Extract the (X, Y) coordinate from the center of the cell holding the provided text.  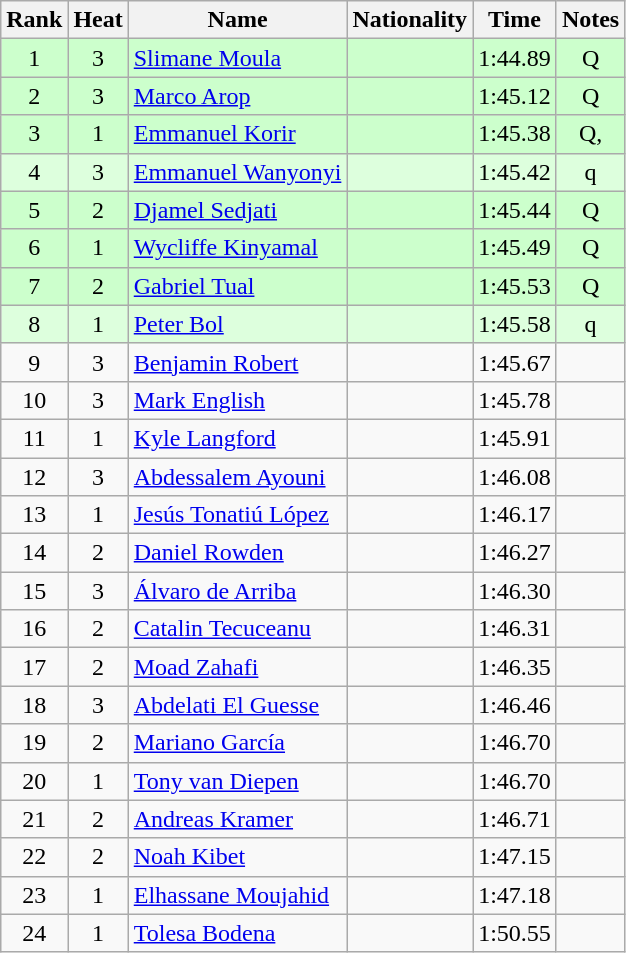
1:46.17 (515, 515)
1:45.38 (515, 134)
1:46.35 (515, 667)
Jesús Tonatiú López (238, 515)
Wycliffe Kinyamal (238, 248)
Q, (590, 134)
Catalin Tecuceanu (238, 629)
Notes (590, 20)
Peter Bol (238, 324)
Nationality (410, 20)
Noah Kibet (238, 857)
1:46.30 (515, 591)
8 (34, 324)
Abdessalem Ayouni (238, 477)
Gabriel Tual (238, 286)
1:45.53 (515, 286)
4 (34, 172)
6 (34, 248)
1:44.89 (515, 58)
13 (34, 515)
1:50.55 (515, 933)
5 (34, 210)
11 (34, 438)
Emmanuel Wanyonyi (238, 172)
1:47.15 (515, 857)
1:46.46 (515, 705)
7 (34, 286)
Time (515, 20)
Tony van Diepen (238, 781)
Abdelati El Guesse (238, 705)
Daniel Rowden (238, 553)
1:46.31 (515, 629)
Heat (98, 20)
1:45.12 (515, 96)
20 (34, 781)
14 (34, 553)
9 (34, 362)
Name (238, 20)
Moad Zahafi (238, 667)
1:46.71 (515, 819)
Slimane Moula (238, 58)
Emmanuel Korir (238, 134)
Mariano García (238, 743)
Marco Arop (238, 96)
23 (34, 895)
1:46.08 (515, 477)
1:45.58 (515, 324)
1:45.44 (515, 210)
24 (34, 933)
1:45.91 (515, 438)
Rank (34, 20)
12 (34, 477)
21 (34, 819)
15 (34, 591)
10 (34, 400)
16 (34, 629)
Djamel Sedjati (238, 210)
22 (34, 857)
Álvaro de Arriba (238, 591)
Kyle Langford (238, 438)
1:45.49 (515, 248)
1:45.42 (515, 172)
Elhassane Moujahid (238, 895)
1:45.78 (515, 400)
17 (34, 667)
1:46.27 (515, 553)
Benjamin Robert (238, 362)
Mark English (238, 400)
Andreas Kramer (238, 819)
Tolesa Bodena (238, 933)
18 (34, 705)
19 (34, 743)
1:47.18 (515, 895)
1:45.67 (515, 362)
